Output the (x, y) coordinate of the center of the cell containing the given text.  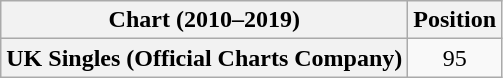
95 (455, 58)
UK Singles (Official Charts Company) (204, 58)
Position (455, 20)
Chart (2010–2019) (204, 20)
